Output the [x, y] coordinate of the center of the cell containing the given text.  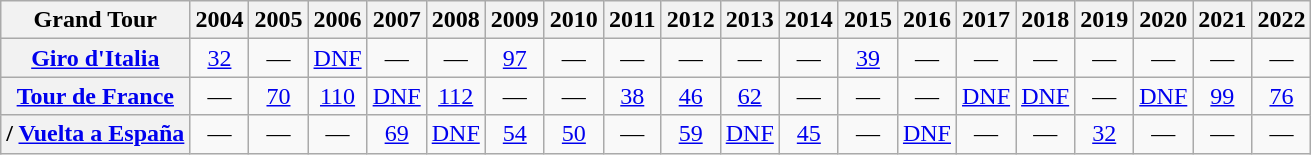
Tour de France [96, 96]
99 [1222, 96]
39 [868, 58]
2013 [750, 20]
Grand Tour [96, 20]
2019 [1104, 20]
2010 [574, 20]
76 [1282, 96]
112 [456, 96]
2022 [1282, 20]
/ Vuelta a España [96, 134]
Giro d'Italia [96, 58]
2020 [1164, 20]
70 [278, 96]
54 [514, 134]
2017 [986, 20]
2006 [338, 20]
2005 [278, 20]
2011 [632, 20]
38 [632, 96]
2015 [868, 20]
2009 [514, 20]
59 [690, 134]
2016 [926, 20]
2021 [1222, 20]
45 [808, 134]
69 [396, 134]
2014 [808, 20]
2008 [456, 20]
2018 [1046, 20]
2007 [396, 20]
97 [514, 58]
50 [574, 134]
2012 [690, 20]
46 [690, 96]
2004 [220, 20]
62 [750, 96]
110 [338, 96]
